Capture the cell that displays the provided text and extract its (x, y) central coordinate. 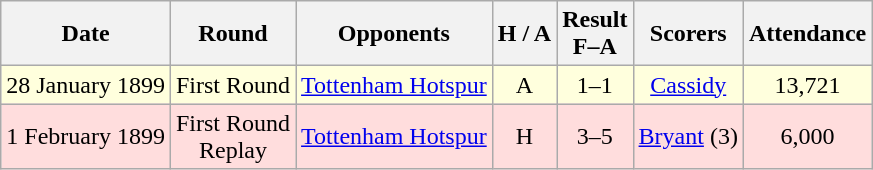
Cassidy (688, 85)
Scorers (688, 34)
3–5 (595, 136)
Attendance (807, 34)
13,721 (807, 85)
First RoundReplay (232, 136)
A (524, 85)
First Round (232, 85)
H (524, 136)
Bryant (3) (688, 136)
H / A (524, 34)
Round (232, 34)
6,000 (807, 136)
Opponents (394, 34)
Date (86, 34)
28 January 1899 (86, 85)
1–1 (595, 85)
1 February 1899 (86, 136)
ResultF–A (595, 34)
